Scan for the cell matching the given text and deliver its [x, y] coordinate at center. 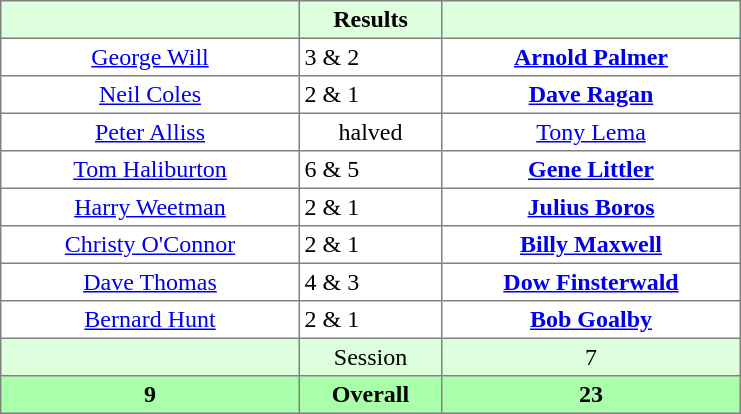
Billy Maxwell [591, 245]
Tom Haliburton [150, 170]
7 [591, 357]
Neil Coles [150, 95]
George Will [150, 57]
Bob Goalby [591, 320]
4 & 3 [370, 282]
Julius Boros [591, 207]
Results [370, 20]
Christy O'Connor [150, 245]
Arnold Palmer [591, 57]
6 & 5 [370, 170]
Session [370, 357]
Dave Ragan [591, 95]
Gene Littler [591, 170]
9 [150, 395]
23 [591, 395]
halved [370, 132]
Dave Thomas [150, 282]
Harry Weetman [150, 207]
Peter Alliss [150, 132]
Dow Finsterwald [591, 282]
Bernard Hunt [150, 320]
3 & 2 [370, 57]
Tony Lema [591, 132]
Overall [370, 395]
